Pinpoint the cell where the given text exists, returning its (x, y) midpoint coordinate. 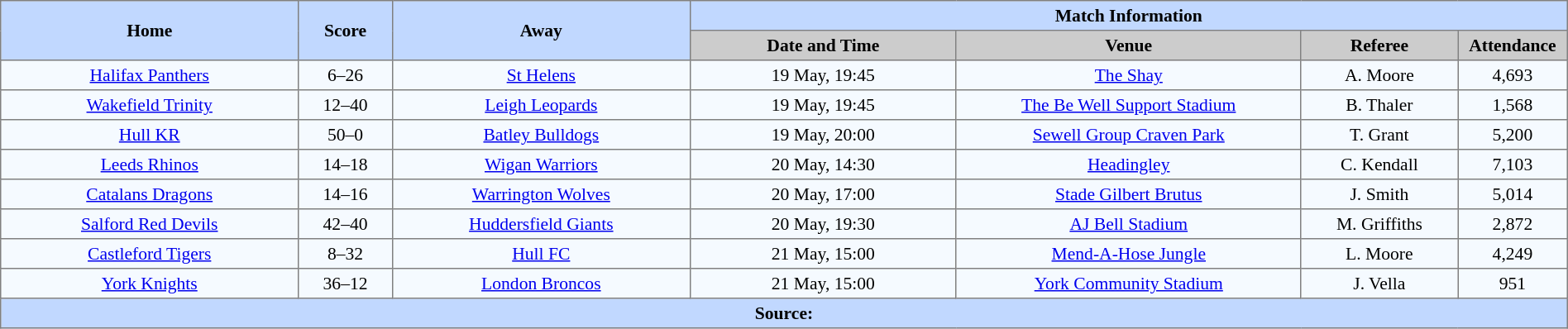
5,200 (1513, 135)
20 May, 19:30 (823, 224)
A. Moore (1379, 75)
The Shay (1128, 75)
L. Moore (1379, 254)
12–40 (346, 105)
Wigan Warriors (541, 164)
951 (1513, 284)
Leeds Rhinos (150, 164)
Source: (784, 313)
Home (150, 31)
York Knights (150, 284)
Stade Gilbert Brutus (1128, 194)
Castleford Tigers (150, 254)
London Broncos (541, 284)
York Community Stadium (1128, 284)
Mend-A-Hose Jungle (1128, 254)
20 May, 14:30 (823, 164)
Sewell Group Craven Park (1128, 135)
Halifax Panthers (150, 75)
Batley Bulldogs (541, 135)
7,103 (1513, 164)
M. Griffiths (1379, 224)
4,249 (1513, 254)
The Be Well Support Stadium (1128, 105)
Referee (1379, 45)
20 May, 17:00 (823, 194)
Score (346, 31)
St Helens (541, 75)
Away (541, 31)
Warrington Wolves (541, 194)
8–32 (346, 254)
Catalans Dragons (150, 194)
Attendance (1513, 45)
4,693 (1513, 75)
Hull KR (150, 135)
J. Vella (1379, 284)
1,568 (1513, 105)
2,872 (1513, 224)
14–18 (346, 164)
Wakefield Trinity (150, 105)
19 May, 20:00 (823, 135)
5,014 (1513, 194)
T. Grant (1379, 135)
J. Smith (1379, 194)
Huddersfield Giants (541, 224)
Salford Red Devils (150, 224)
AJ Bell Stadium (1128, 224)
36–12 (346, 284)
Hull FC (541, 254)
14–16 (346, 194)
50–0 (346, 135)
Leigh Leopards (541, 105)
C. Kendall (1379, 164)
Venue (1128, 45)
6–26 (346, 75)
Headingley (1128, 164)
B. Thaler (1379, 105)
Match Information (1128, 16)
42–40 (346, 224)
Date and Time (823, 45)
